Find where the given text appears and provide that cell's center as (x, y) coordinate. 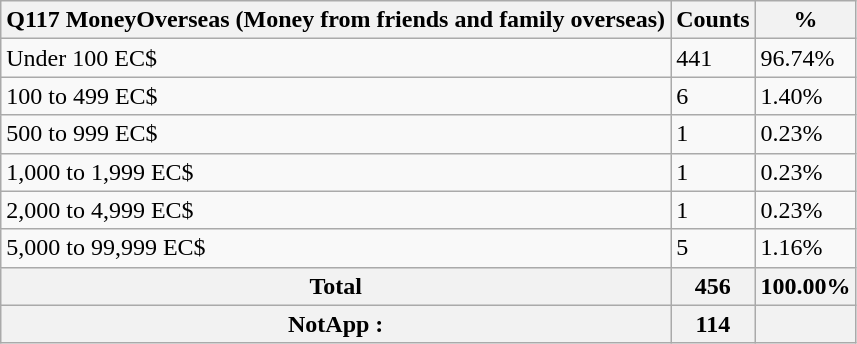
Under 100 EC$ (336, 58)
96.74% (806, 58)
% (806, 20)
1.16% (806, 248)
441 (713, 58)
Total (336, 286)
Q117 MoneyOverseas (Money from friends and family overseas) (336, 20)
2,000 to 4,999 EC$ (336, 210)
1,000 to 1,999 EC$ (336, 172)
100 to 499 EC$ (336, 96)
6 (713, 96)
NotApp : (336, 324)
1.40% (806, 96)
100.00% (806, 286)
5,000 to 99,999 EC$ (336, 248)
Counts (713, 20)
456 (713, 286)
114 (713, 324)
500 to 999 EC$ (336, 134)
5 (713, 248)
